Locate the cell with the specified text and output its [x, y] center coordinate. 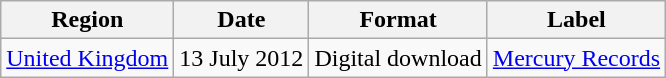
Format [398, 20]
Mercury Records [576, 58]
13 July 2012 [242, 58]
Digital download [398, 58]
Region [88, 20]
United Kingdom [88, 58]
Label [576, 20]
Date [242, 20]
